Scan for the cell matching the given text and deliver its [x, y] coordinate at center. 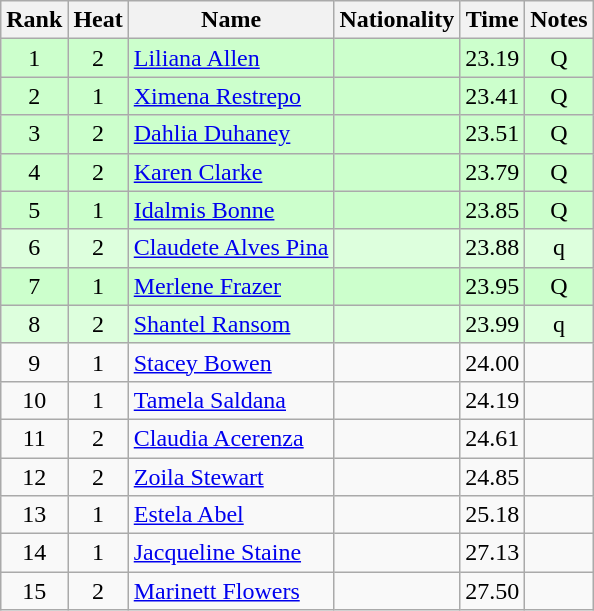
5 [34, 210]
23.51 [492, 134]
Dahlia Duhaney [231, 134]
Notes [559, 20]
7 [34, 286]
Heat [98, 20]
Shantel Ransom [231, 324]
23.99 [492, 324]
24.00 [492, 362]
9 [34, 362]
Idalmis Bonne [231, 210]
24.85 [492, 477]
Ximena Restrepo [231, 96]
Tamela Saldana [231, 400]
27.13 [492, 553]
24.61 [492, 438]
23.41 [492, 96]
Rank [34, 20]
Estela Abel [231, 515]
Merlene Frazer [231, 286]
Jacqueline Staine [231, 553]
Name [231, 20]
11 [34, 438]
12 [34, 477]
25.18 [492, 515]
Zoila Stewart [231, 477]
13 [34, 515]
3 [34, 134]
Stacey Bowen [231, 362]
Time [492, 20]
27.50 [492, 591]
24.19 [492, 400]
23.95 [492, 286]
10 [34, 400]
15 [34, 591]
Liliana Allen [231, 58]
Nationality [397, 20]
8 [34, 324]
23.19 [492, 58]
23.88 [492, 248]
Karen Clarke [231, 172]
23.85 [492, 210]
14 [34, 553]
Claudia Acerenza [231, 438]
Marinett Flowers [231, 591]
6 [34, 248]
23.79 [492, 172]
4 [34, 172]
Claudete Alves Pina [231, 248]
